Determine the [X, Y] coordinate at the center of the cell enclosing the given text.  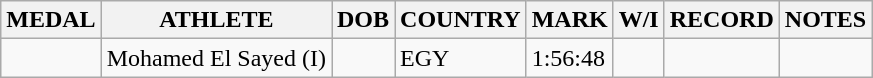
MARK [570, 20]
1:56:48 [570, 58]
ATHLETE [216, 20]
COUNTRY [461, 20]
W/I [638, 20]
MEDAL [51, 20]
NOTES [825, 20]
EGY [461, 58]
Mohamed El Sayed (I) [216, 58]
RECORD [722, 20]
DOB [364, 20]
